Provide the (x, y) coordinate of the cell's center where the given text is located.  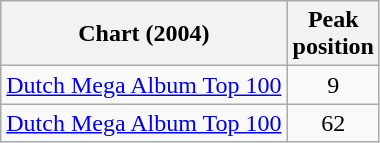
Peakposition (333, 34)
Chart (2004) (144, 34)
62 (333, 123)
9 (333, 85)
